Return the (x, y) coordinate for the center point of the cell that contains the specified text.  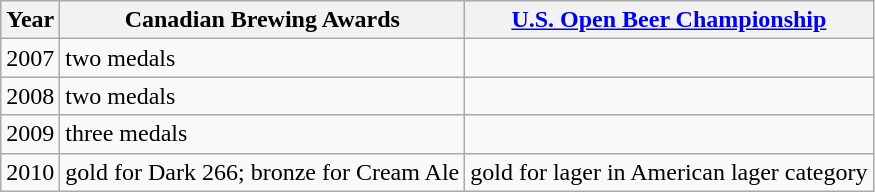
gold for Dark 266; bronze for Cream Ale (262, 172)
Canadian Brewing Awards (262, 20)
2007 (30, 58)
2008 (30, 96)
Year (30, 20)
2009 (30, 134)
U.S. Open Beer Championship (669, 20)
2010 (30, 172)
gold for lager in American lager category (669, 172)
three medals (262, 134)
